Pinpoint the cell where the given text exists, returning its (x, y) midpoint coordinate. 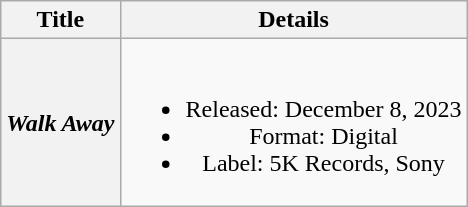
Details (294, 20)
Walk Away (60, 122)
Released: December 8, 2023Format: DigitalLabel: 5K Records, Sony (294, 122)
Title (60, 20)
